Determine the [x, y] coordinate at the center of the cell enclosing the given text.  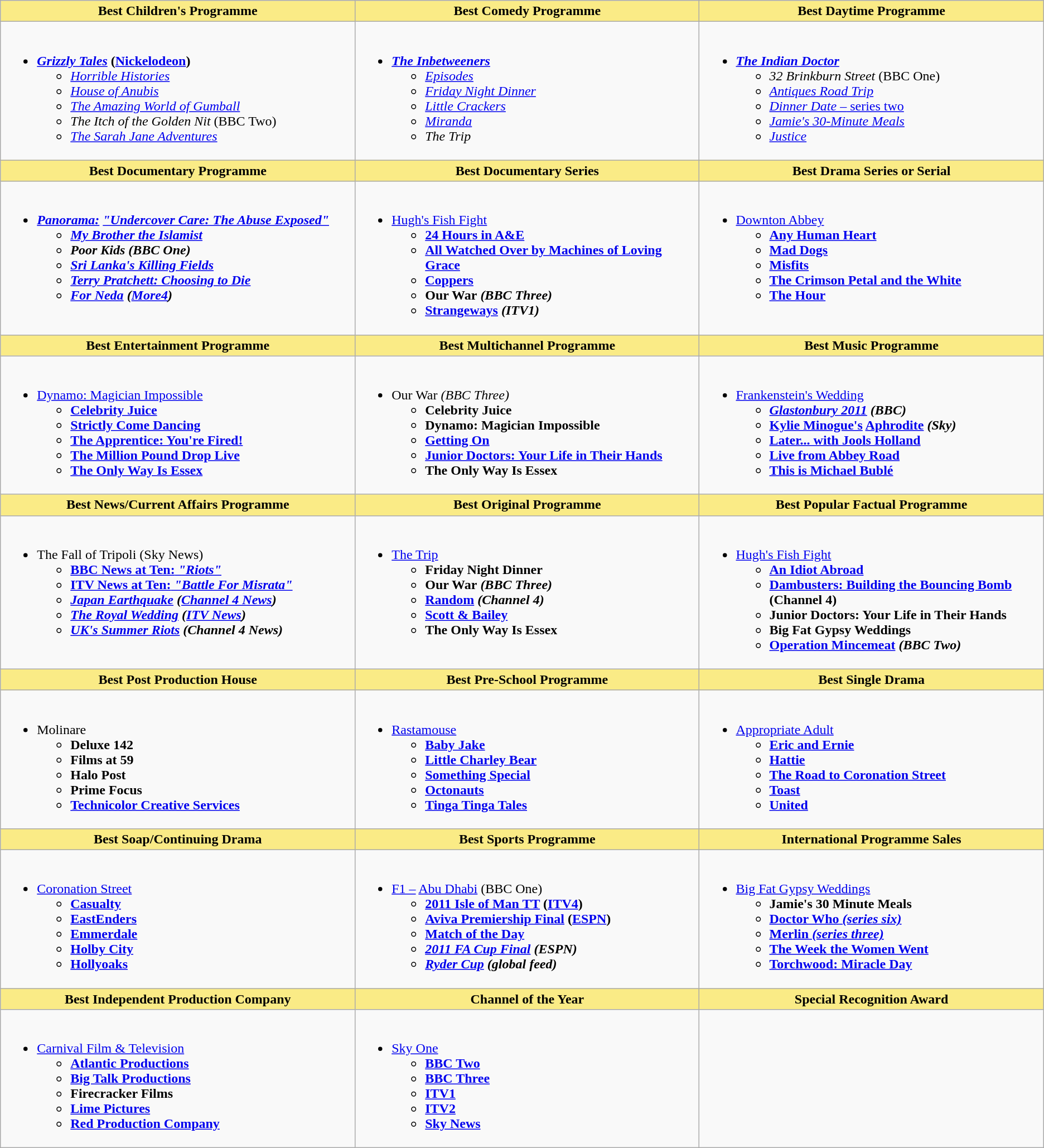
Best Independent Production Company [178, 999]
Best Pre-School Programme [528, 679]
Hugh's Fish Fight24 Hours in A&EAll Watched Over by Machines of Loving GraceCoppersOur War (BBC Three)Strangeways (ITV1) [528, 258]
Downton AbbeyAny Human HeartMad DogsMisfitsThe Crimson Petal and the WhiteThe Hour [871, 258]
Grizzly Tales (Nickelodeon)Horrible HistoriesHouse of AnubisThe Amazing World of GumballThe Itch of the Golden Nit (BBC Two)The Sarah Jane Adventures [178, 91]
Best Popular Factual Programme [871, 505]
Best Post Production House [178, 679]
International Programme Sales [871, 839]
Best Sports Programme [528, 839]
Appropriate AdultEric and ErnieHattieThe Road to Coronation StreetToastUnited [871, 759]
Sky OneBBC TwoBBC ThreeITV1ITV2Sky News [528, 1079]
Big Fat Gypsy WeddingsJamie's 30 Minute MealsDoctor Who (series six)Merlin (series three)The Week the Women WentTorchwood: Miracle Day [871, 919]
Best Documentary Programme [178, 171]
Best Comedy Programme [528, 11]
Channel of the Year [528, 999]
The InbetweenersEpisodesFriday Night DinnerLittle CrackersMirandaThe Trip [528, 91]
MolinareDeluxe 142Films at 59Halo PostPrime FocusTechnicolor Creative Services [178, 759]
Best Multichannel Programme [528, 345]
Best Music Programme [871, 345]
Best Original Programme [528, 505]
Best Single Drama [871, 679]
RastamouseBaby JakeLittle Charley BearSomething SpecialOctonautsTinga Tinga Tales [528, 759]
Best Soap/Continuing Drama [178, 839]
The Indian Doctor32 Brinkburn Street (BBC One)Antiques Road TripDinner Date – series twoJamie's 30-Minute MealsJustice [871, 91]
Best Documentary Series [528, 171]
Carnival Film & TelevisionAtlantic ProductionsBig Talk ProductionsFirecracker FilmsLime PicturesRed Production Company [178, 1079]
Best Drama Series or Serial [871, 171]
Best News/Current Affairs Programme [178, 505]
Best Entertainment Programme [178, 345]
Frankenstein's WeddingGlastonbury 2011 (BBC)Kylie Minogue's Aphrodite (Sky)Later... with Jools HollandLive from Abbey RoadThis is Michael Bublé [871, 425]
Best Daytime Programme [871, 11]
The TripFriday Night DinnerOur War (BBC Three)Random (Channel 4)Scott & BaileyThe Only Way Is Essex [528, 592]
Coronation StreetCasualtyEastEndersEmmerdaleHolby CityHollyoaks [178, 919]
Our War (BBC Three)Celebrity JuiceDynamo: Magician ImpossibleGetting OnJunior Doctors: Your Life in Their HandsThe Only Way Is Essex [528, 425]
Special Recognition Award [871, 999]
F1 – Abu Dhabi (BBC One)2011 Isle of Man TT (ITV4)Aviva Premiership Final (ESPN)Match of the Day2011 FA Cup Final (ESPN)Ryder Cup (global feed) [528, 919]
Dynamo: Magician ImpossibleCelebrity JuiceStrictly Come DancingThe Apprentice: You're Fired!The Million Pound Drop LiveThe Only Way Is Essex [178, 425]
Best Children's Programme [178, 11]
